For the text-containing cell, return its midpoint in (x, y) coordinate format. 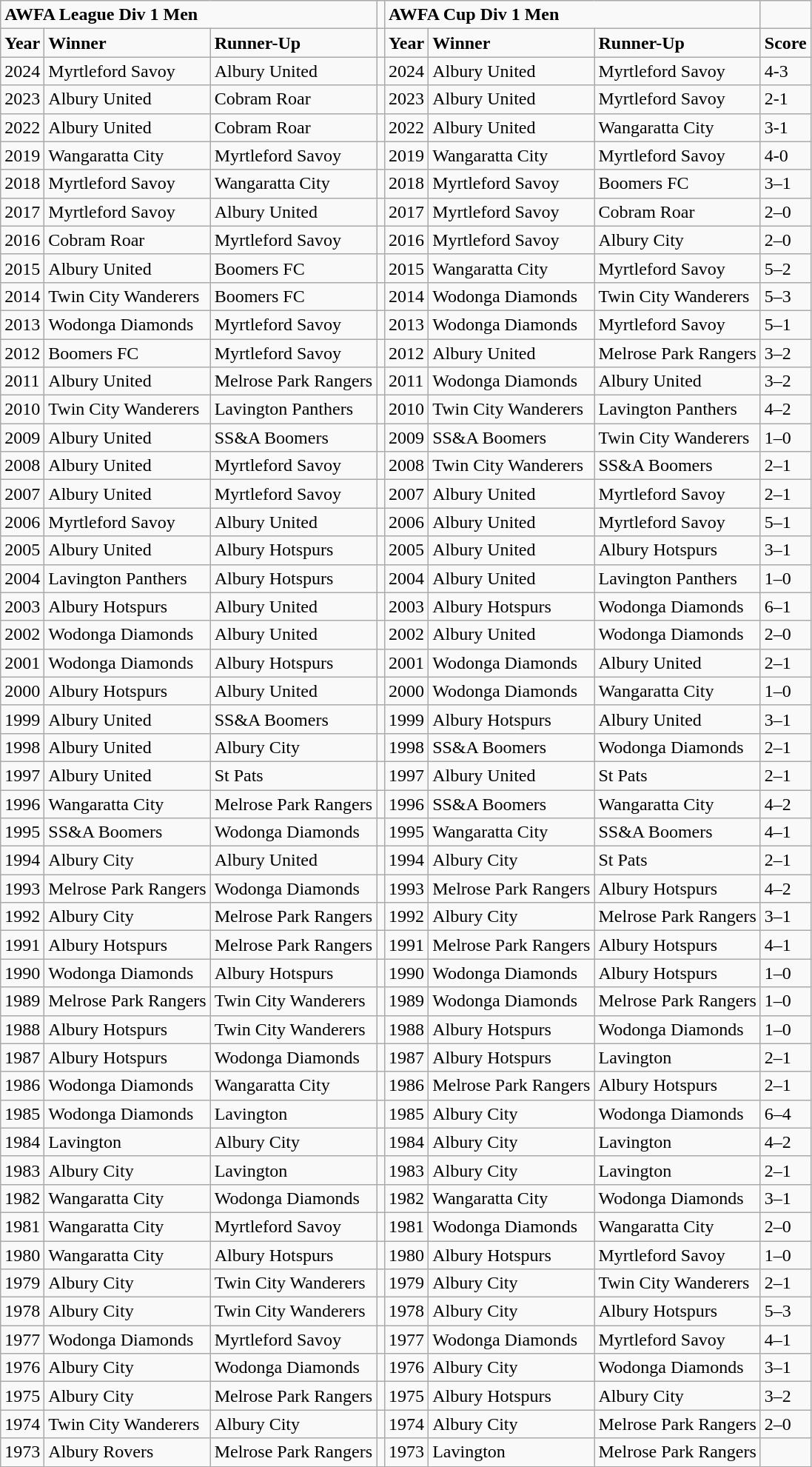
6–4 (785, 1114)
2-1 (785, 99)
4-0 (785, 156)
AWFA League Div 1 Men (189, 15)
6–1 (785, 606)
5–2 (785, 268)
Score (785, 43)
Albury Rovers (127, 1452)
AWFA Cup Div 1 Men (573, 15)
3-1 (785, 127)
4-3 (785, 71)
